Return the (x, y) coordinate for the center point of the cell that contains the specified text.  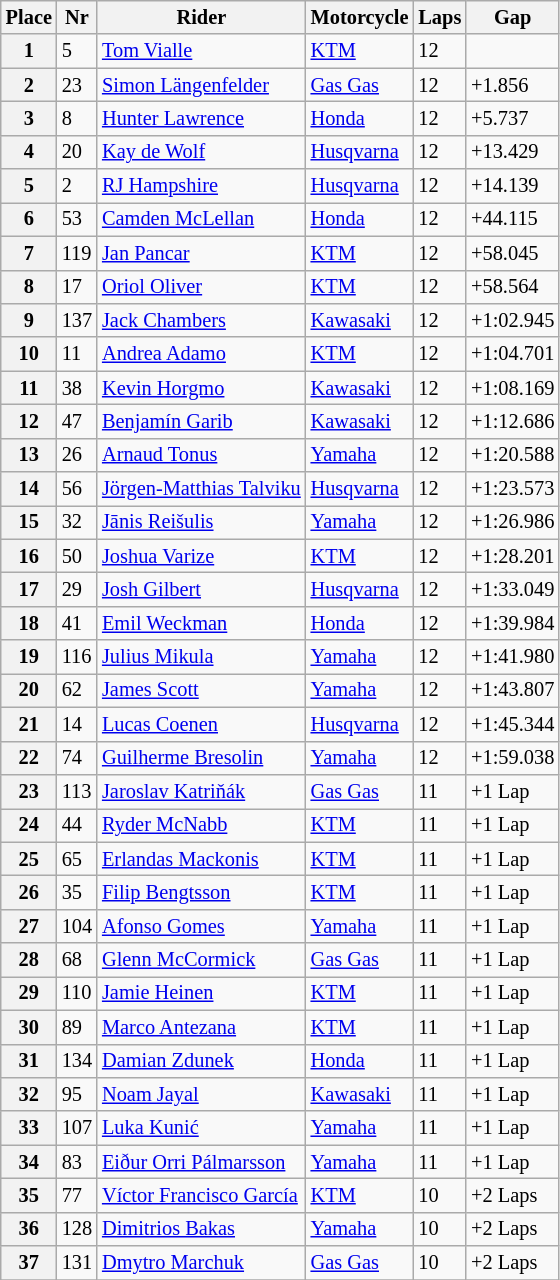
+1:26.986 (512, 522)
25 (29, 859)
56 (77, 489)
24 (29, 825)
+14.139 (512, 186)
Camden McLellan (202, 219)
31 (29, 1061)
+1:12.686 (512, 421)
74 (77, 758)
7 (29, 253)
Gap (512, 17)
33 (29, 1128)
Ryder McNabb (202, 825)
89 (77, 1027)
21 (29, 724)
+1.856 (512, 85)
+58.564 (512, 287)
Víctor Francisco García (202, 1195)
Simon Längenfelder (202, 85)
+1:08.169 (512, 388)
+1:41.980 (512, 657)
+1:23.573 (512, 489)
Rider (202, 17)
+1:28.201 (512, 556)
62 (77, 690)
Kevin Horgmo (202, 388)
95 (77, 1094)
34 (29, 1162)
47 (77, 421)
Lucas Coenen (202, 724)
Josh Gilbert (202, 589)
119 (77, 253)
Tom Vialle (202, 51)
+1:33.049 (512, 589)
27 (29, 926)
Filip Bengtsson (202, 892)
41 (77, 623)
Arnaud Tonus (202, 455)
36 (29, 1229)
Dimitrios Bakas (202, 1229)
116 (77, 657)
15 (29, 522)
44 (77, 825)
65 (77, 859)
38 (77, 388)
134 (77, 1061)
Kay de Wolf (202, 152)
Afonso Gomes (202, 926)
28 (29, 960)
77 (77, 1195)
1 (29, 51)
Jörgen-Matthias Talviku (202, 489)
Dmytro Marchuk (202, 1263)
50 (77, 556)
22 (29, 758)
Jan Pancar (202, 253)
Jack Chambers (202, 320)
Oriol Oliver (202, 287)
Eiður Orri Pálmarsson (202, 1162)
107 (77, 1128)
Damian Zdunek (202, 1061)
Jānis Reišulis (202, 522)
+1:39.984 (512, 623)
+58.045 (512, 253)
Nr (77, 17)
9 (29, 320)
James Scott (202, 690)
13 (29, 455)
+1:43.807 (512, 690)
6 (29, 219)
Guilherme Bresolin (202, 758)
4 (29, 152)
Hunter Lawrence (202, 118)
Jaroslav Katriňák (202, 791)
30 (29, 1027)
3 (29, 118)
+44.115 (512, 219)
Andrea Adamo (202, 354)
Emil Weckman (202, 623)
Motorcycle (360, 17)
Noam Jayal (202, 1094)
+1:04.701 (512, 354)
+1:20.588 (512, 455)
RJ Hampshire (202, 186)
37 (29, 1263)
110 (77, 993)
+5.737 (512, 118)
18 (29, 623)
113 (77, 791)
+1:02.945 (512, 320)
53 (77, 219)
19 (29, 657)
Julius Mikula (202, 657)
Place (29, 17)
Laps (440, 17)
Benjamín Garib (202, 421)
Luka Kunić (202, 1128)
Jamie Heinen (202, 993)
137 (77, 320)
Marco Antezana (202, 1027)
+1:59.038 (512, 758)
83 (77, 1162)
68 (77, 960)
128 (77, 1229)
104 (77, 926)
+1:45.344 (512, 724)
16 (29, 556)
Erlandas Mackonis (202, 859)
+13.429 (512, 152)
131 (77, 1263)
Glenn McCormick (202, 960)
Joshua Varize (202, 556)
